For the text-containing cell, return its midpoint in (x, y) coordinate format. 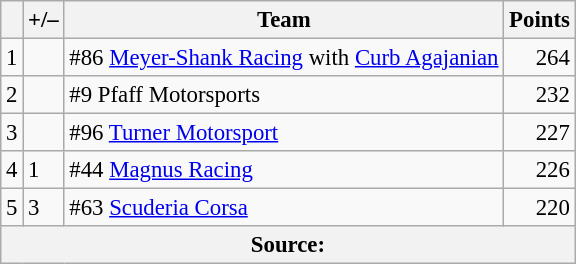
Source: (288, 245)
232 (540, 95)
#44 Magnus Racing (284, 170)
4 (12, 170)
2 (12, 95)
#86 Meyer-Shank Racing with Curb Agajanian (284, 58)
#63 Scuderia Corsa (284, 208)
+/– (44, 20)
#96 Turner Motorsport (284, 133)
Points (540, 20)
264 (540, 58)
227 (540, 133)
#9 Pfaff Motorsports (284, 95)
Team (284, 20)
220 (540, 208)
5 (12, 208)
226 (540, 170)
